For the text-containing cell, return its midpoint in [x, y] coordinate format. 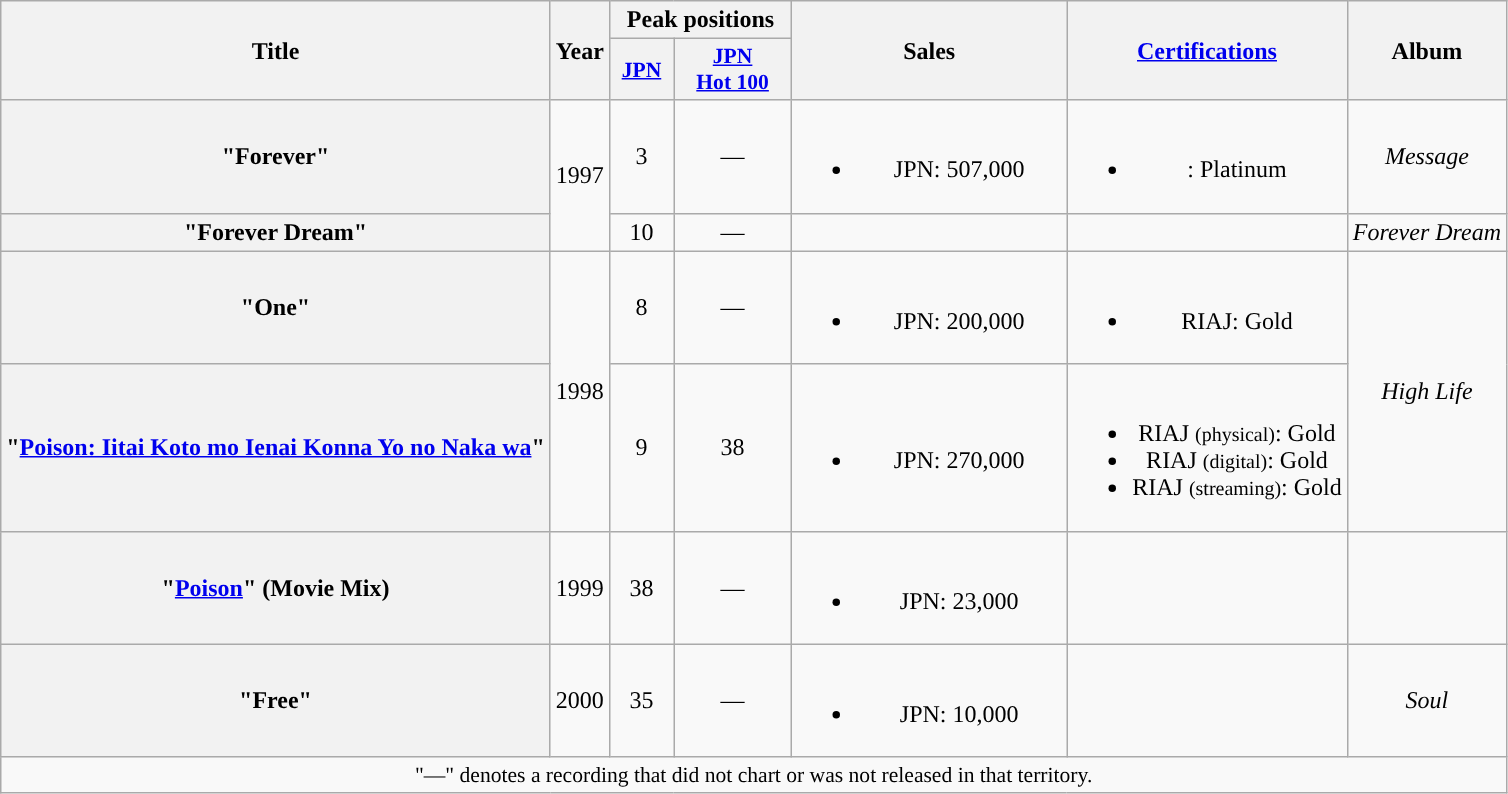
JPNHot 100 [733, 70]
"Forever" [276, 156]
2000 [580, 700]
RIAJ: Gold [1208, 308]
"Poison" (Movie Mix) [276, 588]
"Free" [276, 700]
Soul [1426, 700]
1998 [580, 391]
: Platinum [1208, 156]
Message [1426, 156]
Year [580, 50]
JPN: 507,000 [930, 156]
JPN: 200,000 [930, 308]
Peak positions [700, 20]
JPN: 270,000 [930, 448]
JPN [641, 70]
"One" [276, 308]
3 [641, 156]
High Life [1426, 391]
JPN: 10,000 [930, 700]
Certifications [1208, 50]
RIAJ (physical): GoldRIAJ (digital): GoldRIAJ (streaming): Gold [1208, 448]
"—" denotes a recording that did not chart or was not released in that territory. [754, 775]
Forever Dream [1426, 232]
"Poison: Iitai Koto mo Ienai Konna Yo no Naka wa" [276, 448]
8 [641, 308]
35 [641, 700]
1999 [580, 588]
Sales [930, 50]
JPN: 23,000 [930, 588]
Title [276, 50]
10 [641, 232]
1997 [580, 176]
Album [1426, 50]
9 [641, 448]
"Forever Dream" [276, 232]
